From the cell containing the given text, extract its center point as (x, y) coordinate. 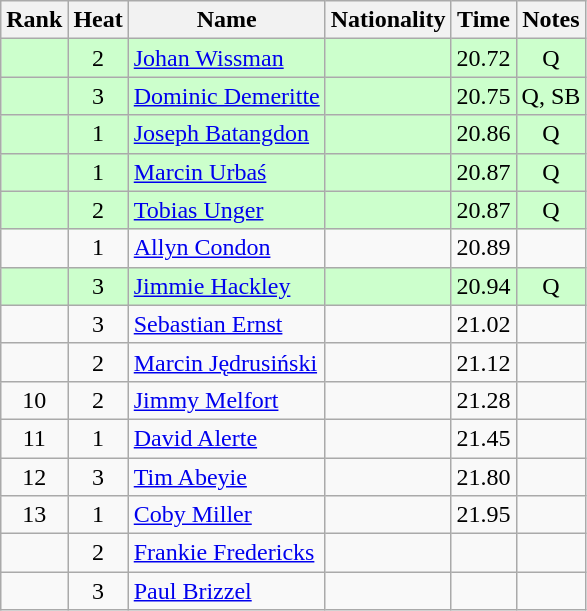
21.45 (484, 438)
Tobias Unger (226, 210)
Marcin Urbaś (226, 172)
Sebastian Ernst (226, 324)
Marcin Jędrusiński (226, 362)
Heat (98, 20)
11 (34, 438)
David Alerte (226, 438)
21.80 (484, 477)
Dominic Demeritte (226, 96)
Coby Miller (226, 515)
20.89 (484, 248)
Jimmy Melfort (226, 400)
10 (34, 400)
Nationality (388, 20)
Notes (551, 20)
12 (34, 477)
Rank (34, 20)
13 (34, 515)
20.72 (484, 58)
Time (484, 20)
Frankie Fredericks (226, 553)
Tim Abeyie (226, 477)
Q, SB (551, 96)
Jimmie Hackley (226, 286)
Name (226, 20)
20.94 (484, 286)
Johan Wissman (226, 58)
21.28 (484, 400)
Allyn Condon (226, 248)
Paul Brizzel (226, 591)
20.75 (484, 96)
21.12 (484, 362)
21.95 (484, 515)
21.02 (484, 324)
20.86 (484, 134)
Joseph Batangdon (226, 134)
